Output the (X, Y) coordinate of the center of the cell containing the given text.  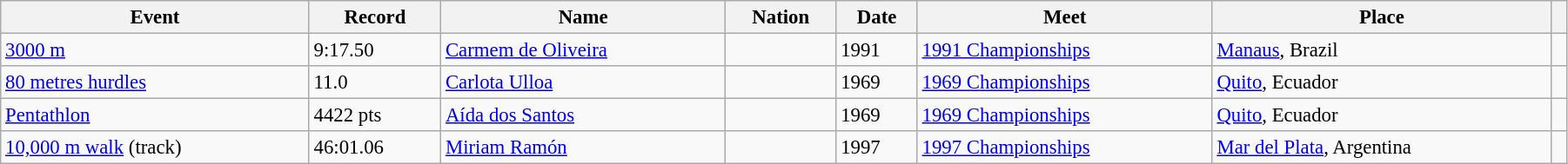
Manaus, Brazil (1382, 50)
Meet (1065, 17)
1997 Championships (1065, 148)
Miriam Ramón (583, 148)
Name (583, 17)
Place (1382, 17)
Record (374, 17)
Event (155, 17)
80 metres hurdles (155, 82)
Mar del Plata, Argentina (1382, 148)
1997 (877, 148)
1991 Championships (1065, 50)
3000 m (155, 50)
Aída dos Santos (583, 115)
1991 (877, 50)
4422 pts (374, 115)
11.0 (374, 82)
Carlota Ulloa (583, 82)
Date (877, 17)
Pentathlon (155, 115)
10,000 m walk (track) (155, 148)
46:01.06 (374, 148)
9:17.50 (374, 50)
Nation (781, 17)
Carmem de Oliveira (583, 50)
